Identify which cell holds the provided text, then report its [X, Y] central coordinate. 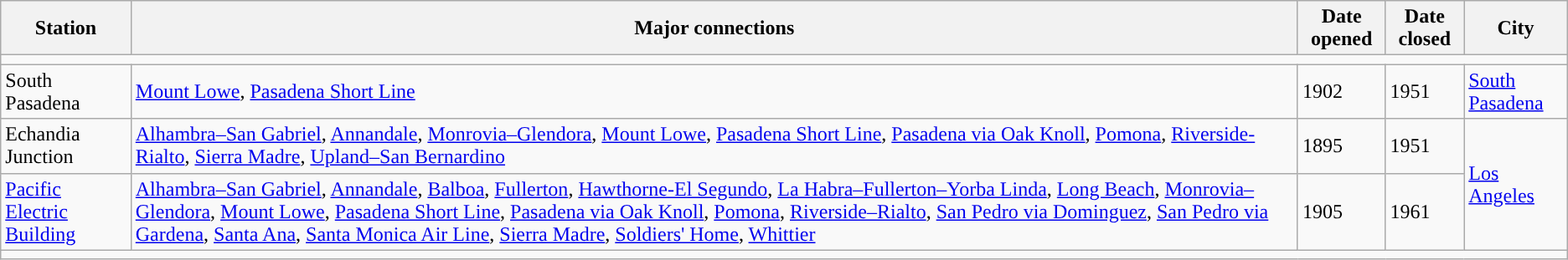
1961 [1425, 212]
1905 [1342, 212]
Station [66, 28]
1902 [1342, 92]
Mount Lowe, Pasadena Short Line [714, 92]
Date closed [1425, 28]
Los Angeles [1516, 184]
1895 [1342, 145]
Major connections [714, 28]
City [1516, 28]
Pacific Electric Building [66, 212]
Echandia Junction [66, 145]
Date opened [1342, 28]
